Capture the cell that displays the provided text and extract its (x, y) central coordinate. 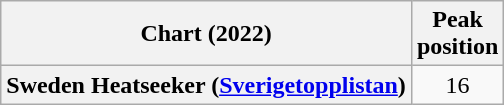
Sweden Heatseeker (Sverigetopplistan) (206, 85)
Chart (2022) (206, 34)
Peakposition (457, 34)
16 (457, 85)
